From the cell containing the given text, extract its center point as (x, y) coordinate. 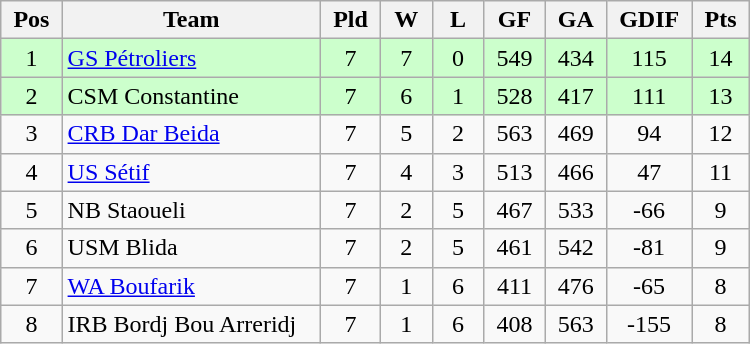
461 (514, 248)
L (458, 20)
115 (648, 58)
11 (720, 172)
Pld (351, 20)
-81 (648, 248)
-66 (648, 210)
-65 (648, 286)
408 (514, 324)
Pts (720, 20)
US Sétif (191, 172)
466 (576, 172)
13 (720, 96)
GF (514, 20)
528 (514, 96)
Team (191, 20)
W (407, 20)
-155 (648, 324)
USM Blida (191, 248)
47 (648, 172)
GA (576, 20)
12 (720, 134)
IRB Bordj Bou Arreridj (191, 324)
467 (514, 210)
434 (576, 58)
NB Staoueli (191, 210)
14 (720, 58)
CRB Dar Beida (191, 134)
411 (514, 286)
469 (576, 134)
549 (514, 58)
417 (576, 96)
WA Boufarik (191, 286)
CSM Constantine (191, 96)
476 (576, 286)
513 (514, 172)
Pos (32, 20)
542 (576, 248)
94 (648, 134)
533 (576, 210)
GDIF (648, 20)
GS Pétroliers (191, 58)
111 (648, 96)
0 (458, 58)
